Find where the given text appears and provide that cell's center as [x, y] coordinate. 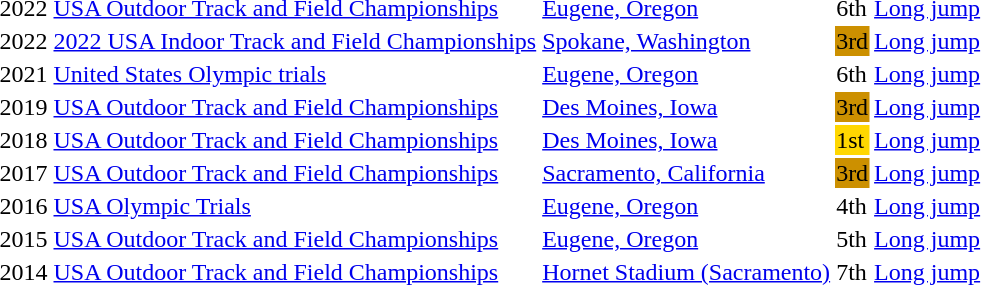
Spokane, Washington [686, 41]
USA Olympic Trials [295, 206]
2022 USA Indoor Track and Field Championships [295, 41]
4th [852, 206]
5th [852, 239]
6th [852, 74]
Sacramento, California [686, 173]
United States Olympic trials [295, 74]
1st [852, 140]
